Locate the cell with the specified text and output its (X, Y) center coordinate. 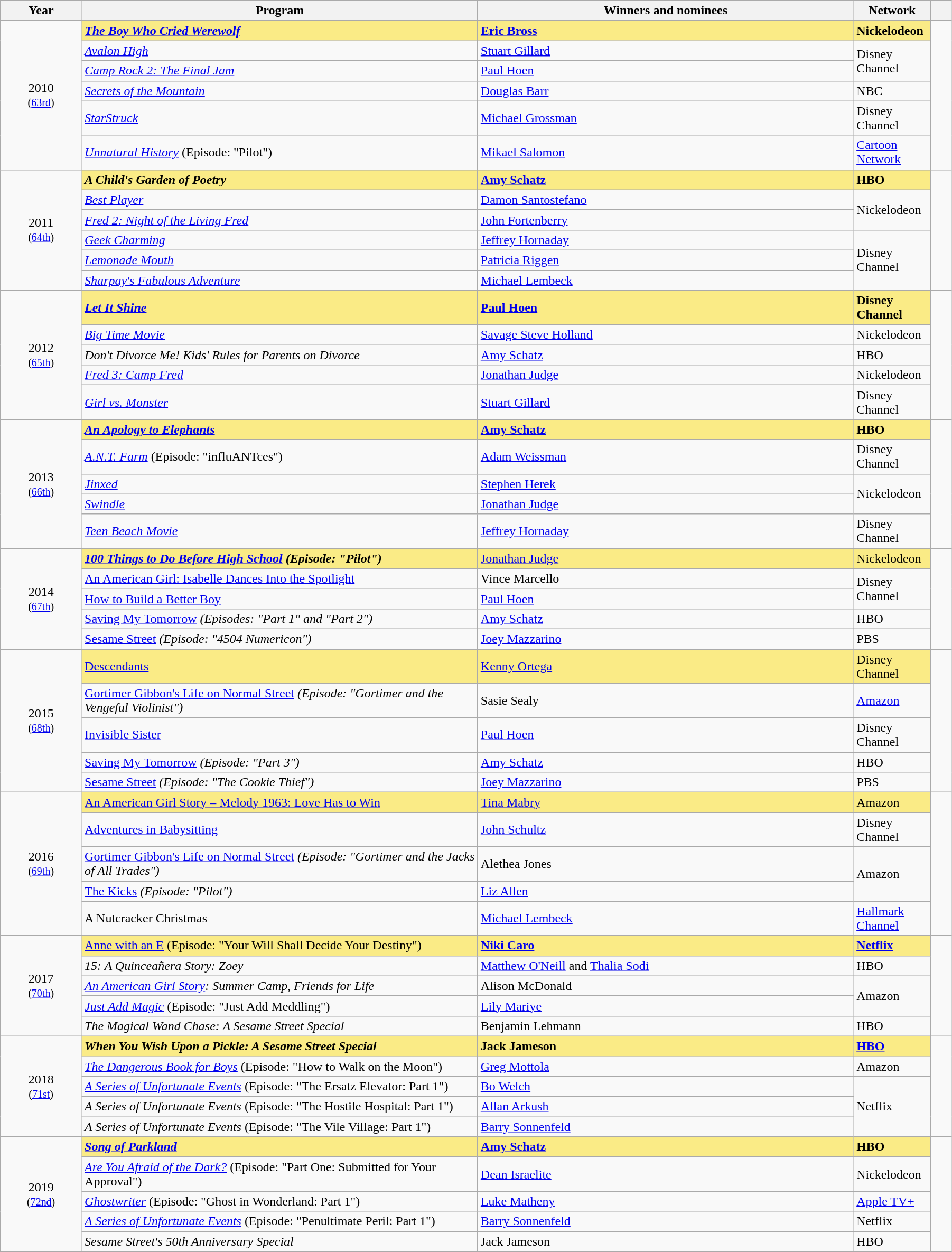
Damon Santostefano (666, 200)
2012(65th) (41, 355)
Patricia Riggen (666, 260)
Bo Welch (666, 1087)
Jinxed (280, 484)
Camp Rock 2: The Final Jam (280, 71)
John Schultz (666, 829)
Are You Afraid of the Dark? (Episode: "Part One: Submitted for Your Approval") (280, 1174)
Sesame Street (Episode: "4504 Numericon") (280, 639)
2013(66th) (41, 484)
Program (280, 11)
The Magical Wand Chase: A Sesame Street Special (280, 1026)
An American Girl: Isabelle Dances Into the Spotlight (280, 578)
Alison McDonald (666, 986)
Girl vs. Monster (280, 403)
Michael Grossman (666, 118)
Geek Charming (280, 240)
Descendants (280, 666)
2014(67th) (41, 599)
Benjamin Lehmann (666, 1026)
2010(63rd) (41, 95)
Gortimer Gibbon's Life on Normal Street (Episode: "Gortimer and the Jacks of All Trades") (280, 864)
A Series of Unfortunate Events (Episode: "Penultimate Peril: Part 1") (280, 1221)
Cartoon Network (892, 152)
Hallmark Channel (892, 918)
Allan Arkush (666, 1107)
StarStruck (280, 118)
Avalon High (280, 51)
How to Build a Better Boy (280, 599)
Secrets of the Mountain (280, 91)
Adam Weissman (666, 456)
Adventures in Babysitting (280, 829)
Sasie Sealy (666, 700)
15: A Quinceañera Story: Zoey (280, 966)
Fred 3: Camp Fred (280, 375)
Network (892, 11)
An American Girl Story – Melody 1963: Love Has to Win (280, 802)
A Child's Garden of Poetry (280, 180)
Sesame Street (Episode: "The Cookie Thief") (280, 782)
Liz Allen (666, 891)
Sharpay's Fabulous Adventure (280, 281)
Luke Matheny (666, 1201)
Big Time Movie (280, 335)
John Fortenberry (666, 220)
Just Add Magic (Episode: "Just Add Meddling") (280, 1006)
Fred 2: Night of the Living Fred (280, 220)
Savage Steve Holland (666, 335)
An Apology to Elephants (280, 429)
Douglas Barr (666, 91)
Tina Mabry (666, 802)
The Kicks (Episode: "Pilot") (280, 891)
2019(72nd) (41, 1194)
Gortimer Gibbon's Life on Normal Street (Episode: "Gortimer and the Vengeful Violinist") (280, 700)
Greg Mottola (666, 1067)
Apple TV+ (892, 1201)
Let It Shine (280, 307)
Stephen Herek (666, 484)
Eric Bross (666, 31)
A.N.T. Farm (Episode: "influANTces") (280, 456)
Niki Caro (666, 946)
Mikael Salomon (666, 152)
2018(71st) (41, 1086)
Invisible Sister (280, 735)
NBC (892, 91)
Song of Parkland (280, 1147)
A Series of Unfortunate Events (Episode: "The Vile Village: Part 1") (280, 1127)
A Series of Unfortunate Events (Episode: "The Ersatz Elevator: Part 1") (280, 1087)
The Boy Who Cried Werewolf (280, 31)
Alethea Jones (666, 864)
The Dangerous Book for Boys (Episode: "How to Walk on the Moon") (280, 1067)
An American Girl Story: Summer Camp, Friends for Life (280, 986)
Teen Beach Movie (280, 531)
Saving My Tomorrow (Episodes: "Part 1" and "Part 2") (280, 619)
Don't Divorce Me! Kids' Rules for Parents on Divorce (280, 355)
Lily Mariye (666, 1006)
Vince Marcello (666, 578)
Saving My Tomorrow (Episode: "Part 3") (280, 762)
Kenny Ortega (666, 666)
Matthew O'Neill and Thalia Sodi (666, 966)
2016(69th) (41, 864)
100 Things to Do Before High School (Episode: "Pilot") (280, 558)
Winners and nominees (666, 11)
2011(64th) (41, 230)
Anne with an E (Episode: "Your Will Shall Decide Your Destiny") (280, 946)
Swindle (280, 504)
A Nutcracker Christmas (280, 918)
Unnatural History (Episode: "Pilot") (280, 152)
Best Player (280, 200)
2017(70th) (41, 986)
Year (41, 11)
Dean Israelite (666, 1174)
A Series of Unfortunate Events (Episode: "The Hostile Hospital: Part 1") (280, 1107)
2015(68th) (41, 721)
Lemonade Mouth (280, 260)
Ghostwriter (Episode: "Ghost in Wonderland: Part 1") (280, 1201)
Sesame Street's 50th Anniversary Special (280, 1241)
When You Wish Upon a Pickle: A Sesame Street Special (280, 1046)
